Find where the given text appears and provide that cell's center as (x, y) coordinate. 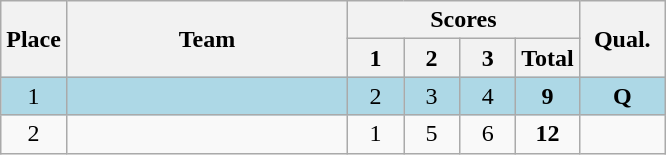
5 (432, 134)
Total (548, 58)
Qual. (622, 39)
Team (206, 39)
12 (548, 134)
4 (488, 96)
Place (34, 39)
6 (488, 134)
Q (622, 96)
9 (548, 96)
Scores (464, 20)
